Pinpoint the cell where the given text exists, returning its [X, Y] midpoint coordinate. 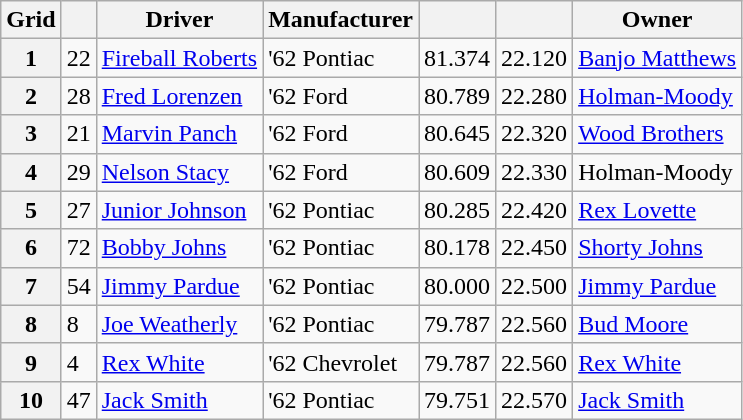
10 [31, 400]
80.645 [458, 134]
2 [31, 96]
22.330 [534, 172]
3 [31, 134]
6 [31, 248]
Grid [31, 20]
22.120 [534, 58]
29 [78, 172]
Manufacturer [341, 20]
54 [78, 286]
47 [78, 400]
21 [78, 134]
27 [78, 210]
80.000 [458, 286]
80.178 [458, 248]
'62 Chevrolet [341, 362]
22.280 [534, 96]
Fireball Roberts [179, 58]
22.570 [534, 400]
22.450 [534, 248]
Shorty Johns [658, 248]
72 [78, 248]
28 [78, 96]
Owner [658, 20]
81.374 [458, 58]
Driver [179, 20]
9 [31, 362]
Rex Lovette [658, 210]
Joe Weatherly [179, 324]
Wood Brothers [658, 134]
Marvin Panch [179, 134]
1 [31, 58]
Junior Johnson [179, 210]
22.320 [534, 134]
Nelson Stacy [179, 172]
Bobby Johns [179, 248]
Banjo Matthews [658, 58]
80.285 [458, 210]
80.609 [458, 172]
79.751 [458, 400]
80.789 [458, 96]
Fred Lorenzen [179, 96]
7 [31, 286]
22 [78, 58]
22.420 [534, 210]
22.500 [534, 286]
5 [31, 210]
Bud Moore [658, 324]
